Determine the [x, y] coordinate at the center of the cell enclosing the given text.  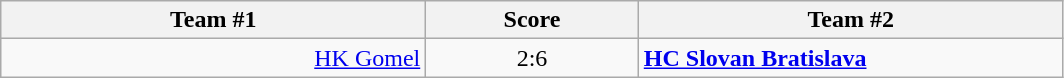
Team #2 [850, 20]
HC Slovan Bratislava [850, 58]
HK Gomel [214, 58]
2:6 [532, 58]
Team #1 [214, 20]
Score [532, 20]
